Search for the cell housing the specified text and yield its [X, Y] center coordinate. 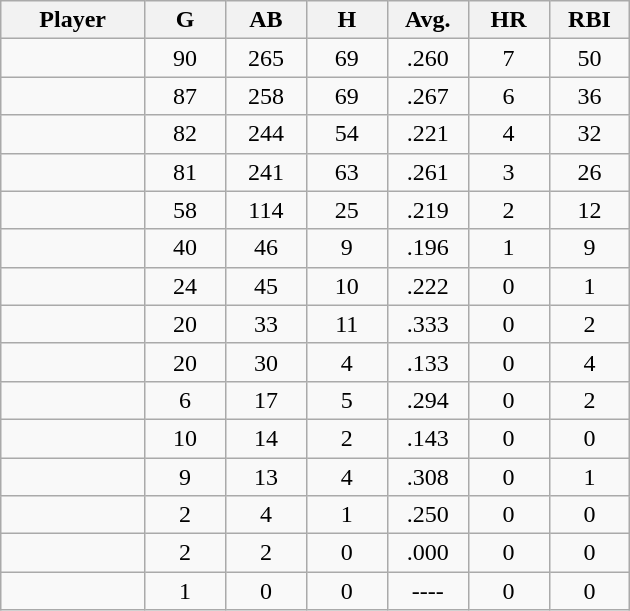
7 [508, 58]
Player [73, 20]
58 [186, 210]
63 [346, 172]
.221 [428, 134]
.267 [428, 96]
25 [346, 210]
---- [428, 591]
244 [266, 134]
.196 [428, 248]
241 [266, 172]
.294 [428, 400]
3 [508, 172]
26 [590, 172]
24 [186, 286]
33 [266, 324]
30 [266, 362]
AB [266, 20]
46 [266, 248]
.260 [428, 58]
36 [590, 96]
G [186, 20]
.219 [428, 210]
81 [186, 172]
114 [266, 210]
12 [590, 210]
11 [346, 324]
RBI [590, 20]
.261 [428, 172]
90 [186, 58]
32 [590, 134]
5 [346, 400]
.133 [428, 362]
.250 [428, 515]
Avg. [428, 20]
13 [266, 477]
87 [186, 96]
.143 [428, 438]
.308 [428, 477]
45 [266, 286]
258 [266, 96]
HR [508, 20]
82 [186, 134]
50 [590, 58]
40 [186, 248]
265 [266, 58]
.222 [428, 286]
.333 [428, 324]
.000 [428, 553]
54 [346, 134]
17 [266, 400]
H [346, 20]
14 [266, 438]
